Extract the (x, y) coordinate from the center of the cell holding the provided text.  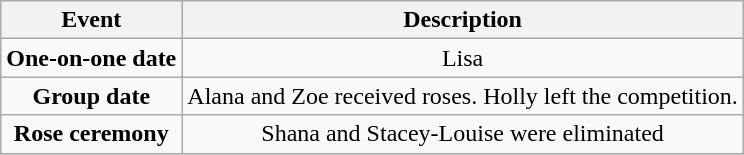
Shana and Stacey-Louise were eliminated (463, 134)
Rose ceremony (92, 134)
Description (463, 20)
One-on-one date (92, 58)
Group date (92, 96)
Alana and Zoe received roses. Holly left the competition. (463, 96)
Lisa (463, 58)
Event (92, 20)
